Scan for the cell matching the given text and deliver its (X, Y) coordinate at center. 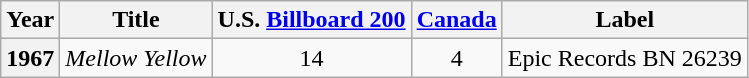
4 (456, 58)
Mellow Yellow (136, 58)
Canada (456, 20)
1967 (30, 58)
Epic Records BN 26239 (624, 58)
Label (624, 20)
Title (136, 20)
U.S. Billboard 200 (312, 20)
14 (312, 58)
Year (30, 20)
